Capture the cell that displays the provided text and extract its [X, Y] central coordinate. 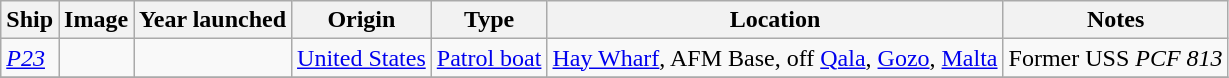
United States [362, 58]
Former USS PCF 813 [1116, 58]
Hay Wharf, AFM Base, off Qala, Gozo, Malta [775, 58]
Location [775, 20]
Year launched [213, 20]
Image [96, 20]
Origin [362, 20]
Type [489, 20]
Patrol boat [489, 58]
P23 [30, 58]
Ship [30, 20]
Notes [1116, 20]
